For the text-containing cell, return its midpoint in (x, y) coordinate format. 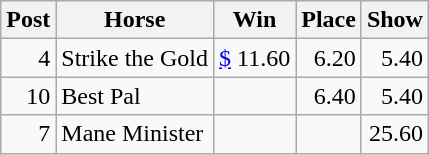
Mane Minister (135, 134)
Post (28, 20)
Win (255, 20)
Place (329, 20)
4 (28, 58)
Strike the Gold (135, 58)
Horse (135, 20)
$ 11.60 (255, 58)
6.40 (329, 96)
25.60 (394, 134)
6.20 (329, 58)
Show (394, 20)
10 (28, 96)
Best Pal (135, 96)
7 (28, 134)
